For the text-containing cell, return its midpoint in [X, Y] coordinate format. 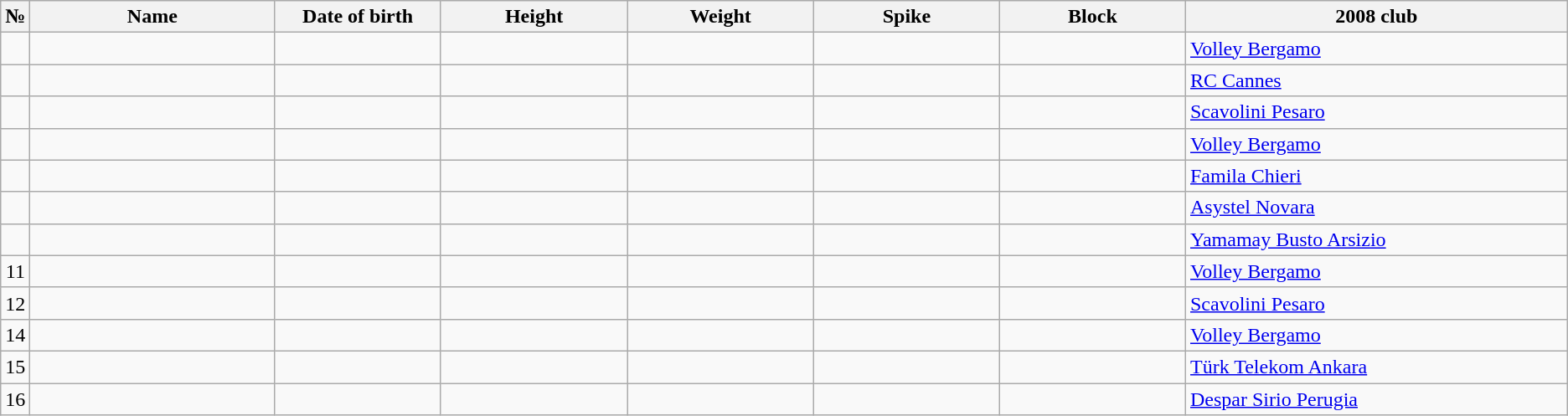
12 [15, 303]
Date of birth [358, 17]
Weight [720, 17]
Asystel Novara [1376, 208]
Spike [906, 17]
14 [15, 335]
Despar Sirio Perugia [1376, 399]
№ [15, 17]
Famila Chieri [1376, 176]
Name [152, 17]
11 [15, 271]
2008 club [1376, 17]
15 [15, 367]
Block [1092, 17]
16 [15, 399]
RC Cannes [1376, 80]
Türk Telekom Ankara [1376, 367]
Height [534, 17]
Yamamay Busto Arsizio [1376, 239]
